Detect which cell encompasses the target text, then output its [X, Y] center coordinate. 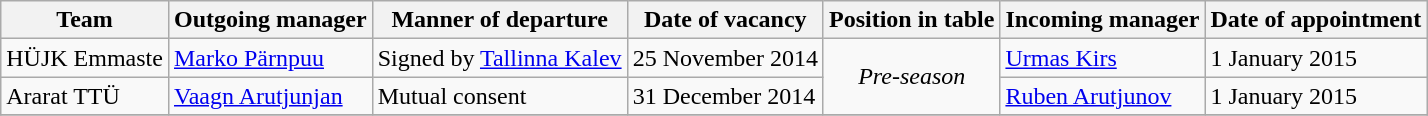
Incoming manager [1102, 20]
Team [85, 20]
25 November 2014 [725, 58]
Marko Pärnpuu [270, 58]
Manner of departure [500, 20]
Urmas Kirs [1102, 58]
Ruben Arutjunov [1102, 96]
Vaagn Arutjunjan [270, 96]
31 December 2014 [725, 96]
Position in table [911, 20]
Mutual consent [500, 96]
Outgoing manager [270, 20]
Date of vacancy [725, 20]
Ararat TTÜ [85, 96]
Signed by Tallinna Kalev [500, 58]
HÜJK Emmaste [85, 58]
Date of appointment [1316, 20]
Pre-season [911, 77]
